Extract the [X, Y] coordinate from the center of the cell holding the provided text.  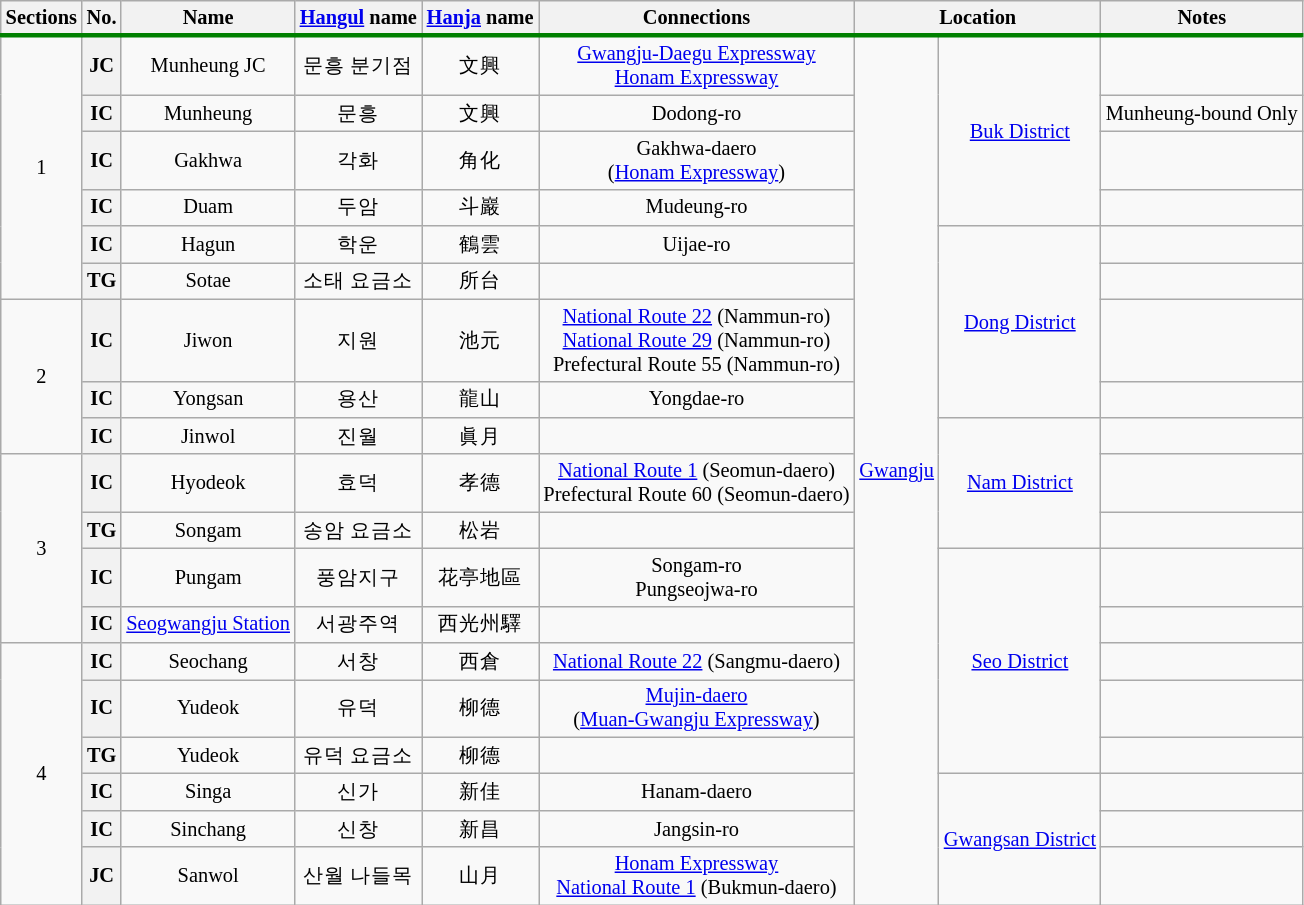
각화 [358, 160]
Honam ExpresswayNational Route 1 (Bukmun-daero) [696, 876]
Hagun [208, 244]
Jiwon [208, 340]
산월 나들목 [358, 876]
西光州驛 [480, 624]
진월 [358, 436]
Sinchang [208, 828]
효덕 [358, 483]
Singa [208, 792]
서광주역 [358, 624]
풍암지구 [358, 577]
Yongsan [208, 400]
Dong District [1020, 322]
Seo District [1020, 660]
池元 [480, 340]
소태 요금소 [358, 280]
Yongdae-ro [696, 400]
지원 [358, 340]
Gakhwa [208, 160]
Jangsin-ro [696, 828]
서창 [358, 662]
Mudeung-ro [696, 208]
眞月 [480, 436]
龍山 [480, 400]
유덕 [358, 708]
송암 요금소 [358, 530]
학운 [358, 244]
문흥 [358, 114]
4 [42, 774]
Gakhwa-daero(Honam Expressway) [696, 160]
Sections [42, 18]
Hangul name [358, 18]
Hanja name [480, 18]
Mujin-daero(Muan-Gwangju Expressway) [696, 708]
Buk District [1020, 131]
용산 [358, 400]
西倉 [480, 662]
Gwangsan District [1020, 840]
Connections [696, 18]
所台 [480, 280]
신창 [358, 828]
Songam-roPungseojwa-ro [696, 577]
Sanwol [208, 876]
No. [102, 18]
鶴雲 [480, 244]
Location [977, 18]
新昌 [480, 828]
新佳 [480, 792]
Munheung-bound Only [1202, 114]
National Route 22 (Sangmu-daero) [696, 662]
Songam [208, 530]
Seogwangju Station [208, 624]
Notes [1202, 18]
Hanam-daero [696, 792]
Munheung [208, 114]
松岩 [480, 530]
角化 [480, 160]
Gwangju [896, 470]
3 [42, 548]
Hyodeok [208, 483]
Seochang [208, 662]
孝德 [480, 483]
Name [208, 18]
유덕 요금소 [358, 756]
1 [42, 168]
花亭地區 [480, 577]
Pungam [208, 577]
Jinwol [208, 436]
Uijae-ro [696, 244]
National Route 1 (Seomun-daero)Prefectural Route 60 (Seomun-daero) [696, 483]
斗巖 [480, 208]
山月 [480, 876]
문흥 분기점 [358, 66]
두암 [358, 208]
Munheung JC [208, 66]
National Route 22 (Nammun-ro)National Route 29 (Nammun-ro)Prefectural Route 55 (Nammun-ro) [696, 340]
Sotae [208, 280]
Duam [208, 208]
2 [42, 376]
신가 [358, 792]
Nam District [1020, 482]
Dodong-ro [696, 114]
Gwangju-Daegu ExpresswayHonam Expressway [696, 66]
